Return the (X, Y) coordinate for the center point of the cell that contains the specified text.  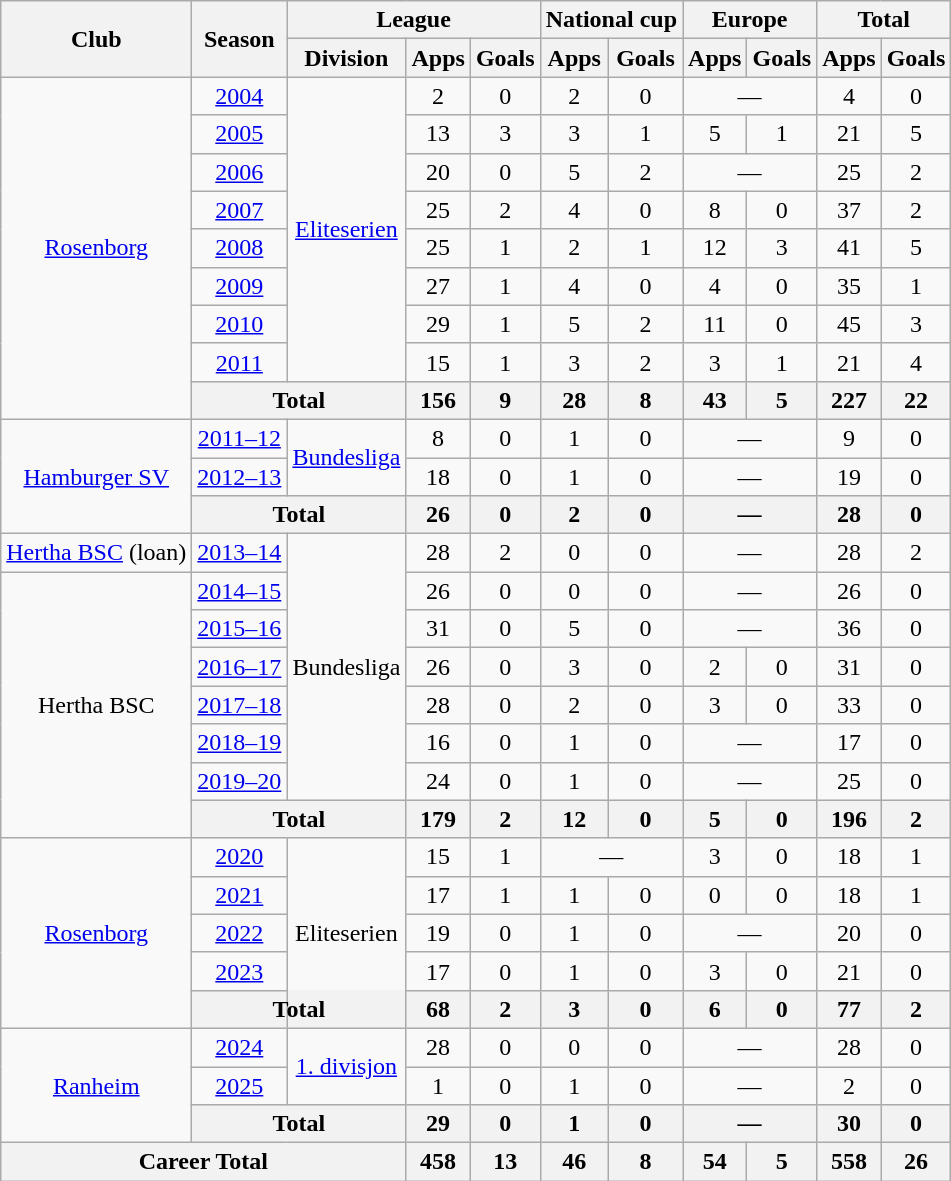
68 (438, 1009)
Club (96, 39)
27 (438, 286)
Hertha BSC (loan) (96, 553)
2016–17 (240, 667)
46 (574, 1162)
2023 (240, 971)
Season (240, 39)
179 (438, 819)
196 (849, 819)
National cup (611, 20)
45 (849, 324)
36 (849, 629)
2020 (240, 857)
2010 (240, 324)
2022 (240, 933)
2006 (240, 172)
24 (438, 781)
2017–18 (240, 705)
2011–12 (240, 438)
2004 (240, 96)
2009 (240, 286)
2019–20 (240, 781)
6 (715, 1009)
37 (849, 210)
41 (849, 248)
Career Total (204, 1162)
558 (849, 1162)
54 (715, 1162)
2025 (240, 1085)
22 (916, 400)
2011 (240, 362)
11 (715, 324)
Hertha BSC (96, 705)
30 (849, 1124)
43 (715, 400)
156 (438, 400)
2015–16 (240, 629)
2021 (240, 895)
2024 (240, 1047)
16 (438, 743)
2005 (240, 134)
2008 (240, 248)
227 (849, 400)
Europe (750, 20)
League (414, 20)
2012–13 (240, 477)
458 (438, 1162)
Hamburger SV (96, 476)
1. divisjon (346, 1066)
35 (849, 286)
Division (346, 58)
Ranheim (96, 1085)
33 (849, 705)
77 (849, 1009)
2013–14 (240, 553)
2018–19 (240, 743)
2014–15 (240, 591)
2007 (240, 210)
